Extract the [X, Y] coordinate from the center of the cell holding the provided text.  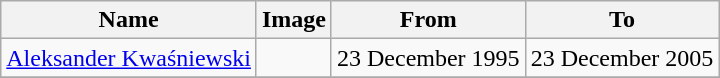
23 December 1995 [428, 58]
Name [129, 20]
From [428, 20]
23 December 2005 [622, 58]
To [622, 20]
Image [294, 20]
Aleksander Kwaśniewski [129, 58]
